Provide the [X, Y] coordinate of the cell's center where the given text is located.  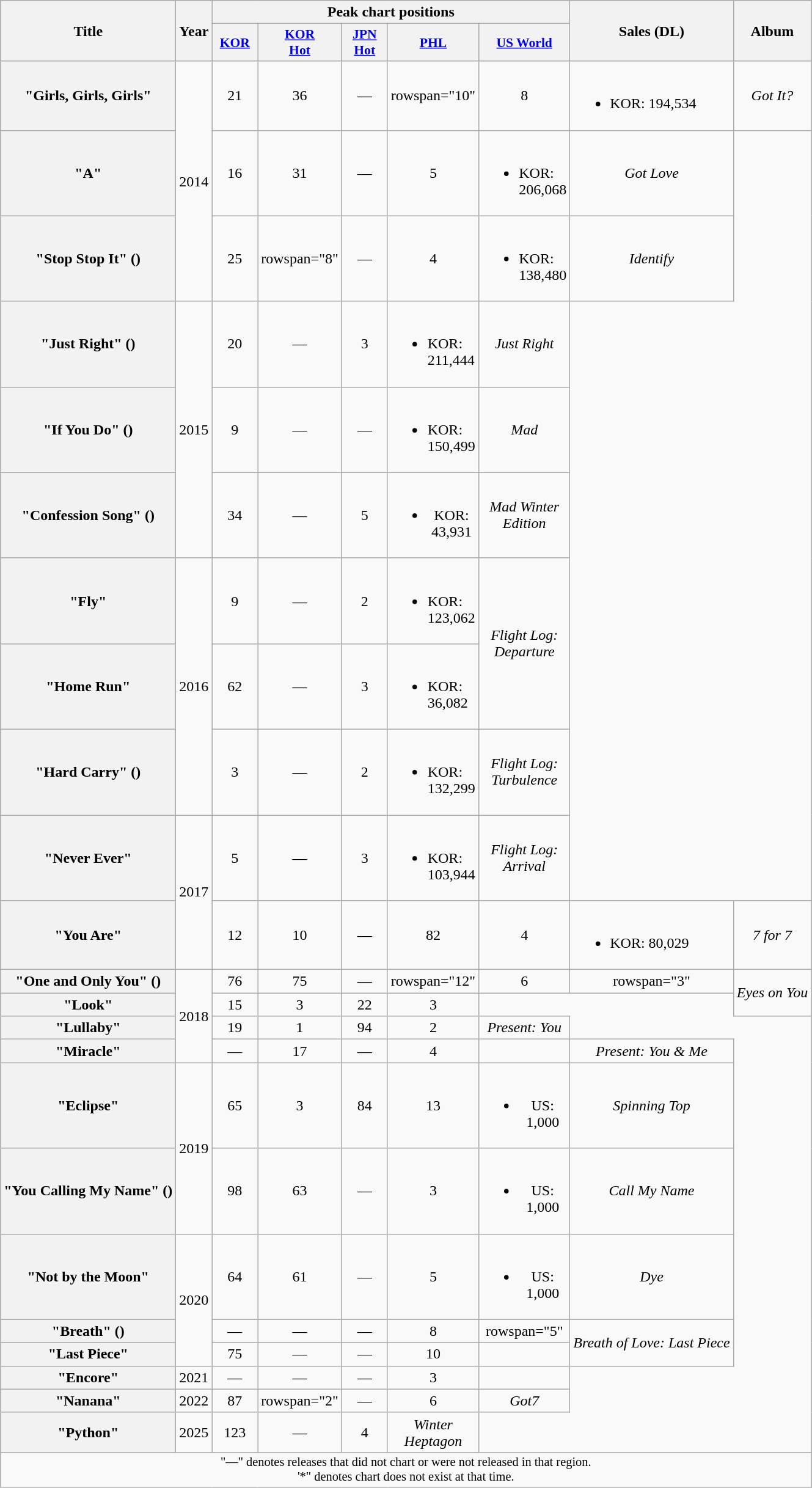
"You Calling My Name" () [88, 1191]
KOR: 80,029 [651, 935]
"You Are" [88, 935]
"Breath" () [88, 1331]
"Never Ever" [88, 858]
31 [300, 173]
KOR: 103,944 [433, 858]
"Hard Carry" () [88, 772]
JPNHot [364, 43]
2014 [194, 181]
"Encore" [88, 1377]
Sales (DL) [651, 31]
rowspan="8" [300, 258]
20 [235, 344]
Mad Winter Edition [524, 515]
"Not by the Moon" [88, 1277]
"Look" [88, 1005]
KORHot [300, 43]
84 [364, 1105]
KOR: 150,499 [433, 430]
94 [364, 1028]
"Girls, Girls, Girls" [88, 95]
2025 [194, 1432]
Breath of Love: Last Piece [651, 1343]
2021 [194, 1377]
PHL [433, 43]
2019 [194, 1148]
Mad [524, 430]
2016 [194, 686]
Got Love [651, 173]
Got7 [524, 1401]
"—" denotes releases that did not chart or were not released in that region.'*" denotes chart does not exist at that time. [406, 1470]
KOR: 36,082 [433, 686]
Dye [651, 1277]
Just Right [524, 344]
rowspan="3" [651, 981]
2020 [194, 1300]
KOR: 123,062 [433, 601]
KOR: 211,444 [433, 344]
"Eclipse" [88, 1105]
Flight Log: Arrival [524, 858]
7 for 7 [772, 935]
61 [300, 1277]
"Python" [88, 1432]
64 [235, 1277]
16 [235, 173]
65 [235, 1105]
Spinning Top [651, 1105]
22 [364, 1005]
rowspan="2" [300, 1401]
"Lullaby" [88, 1028]
15 [235, 1005]
2015 [194, 430]
13 [433, 1105]
Present: You [524, 1028]
"A" [88, 173]
Got It? [772, 95]
rowspan="12" [433, 981]
Title [88, 31]
Eyes on You [772, 993]
"Confession Song" () [88, 515]
19 [235, 1028]
34 [235, 515]
"Home Run" [88, 686]
rowspan="10" [433, 95]
rowspan="5" [524, 1331]
KOR: 206,068 [524, 173]
KOR: 194,534 [651, 95]
62 [235, 686]
17 [300, 1051]
Identify [651, 258]
Album [772, 31]
36 [300, 95]
KOR: 43,931 [433, 515]
KOR: 132,299 [433, 772]
123 [235, 1432]
Peak chart positions [391, 12]
2017 [194, 892]
21 [235, 95]
KOR: 138,480 [524, 258]
98 [235, 1191]
76 [235, 981]
2018 [194, 1016]
Flight Log: Turbulence [524, 772]
12 [235, 935]
"Nanana" [88, 1401]
Winter Heptagon [433, 1432]
"Just Right" () [88, 344]
"Fly" [88, 601]
US World [524, 43]
"If You Do" () [88, 430]
63 [300, 1191]
82 [433, 935]
Year [194, 31]
"One and Only You" () [88, 981]
25 [235, 258]
Present: You & Me [651, 1051]
1 [300, 1028]
"Stop Stop It" () [88, 258]
87 [235, 1401]
"Miracle" [88, 1051]
Flight Log: Departure [524, 643]
Call My Name [651, 1191]
2022 [194, 1401]
"Last Piece" [88, 1354]
KOR [235, 43]
